Scan for the cell matching the given text and deliver its [X, Y] coordinate at center. 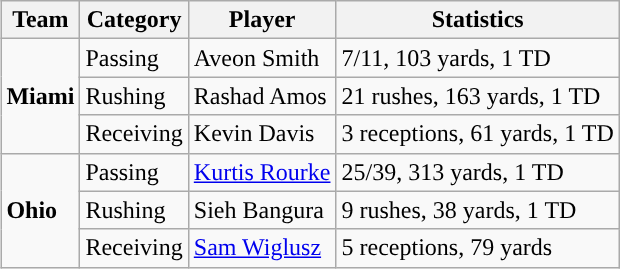
9 rushes, 38 yards, 1 TD [478, 210]
Statistics [478, 20]
25/39, 313 yards, 1 TD [478, 172]
Team [40, 20]
Category [134, 20]
3 receptions, 61 yards, 1 TD [478, 134]
5 receptions, 79 yards [478, 248]
Player [262, 20]
Aveon Smith [262, 58]
Kevin Davis [262, 134]
Sam Wiglusz [262, 248]
Miami [40, 96]
Rashad Amos [262, 96]
Sieh Bangura [262, 210]
Ohio [40, 210]
7/11, 103 yards, 1 TD [478, 58]
21 rushes, 163 yards, 1 TD [478, 96]
Kurtis Rourke [262, 172]
